Scan for the cell matching the given text and deliver its (X, Y) coordinate at center. 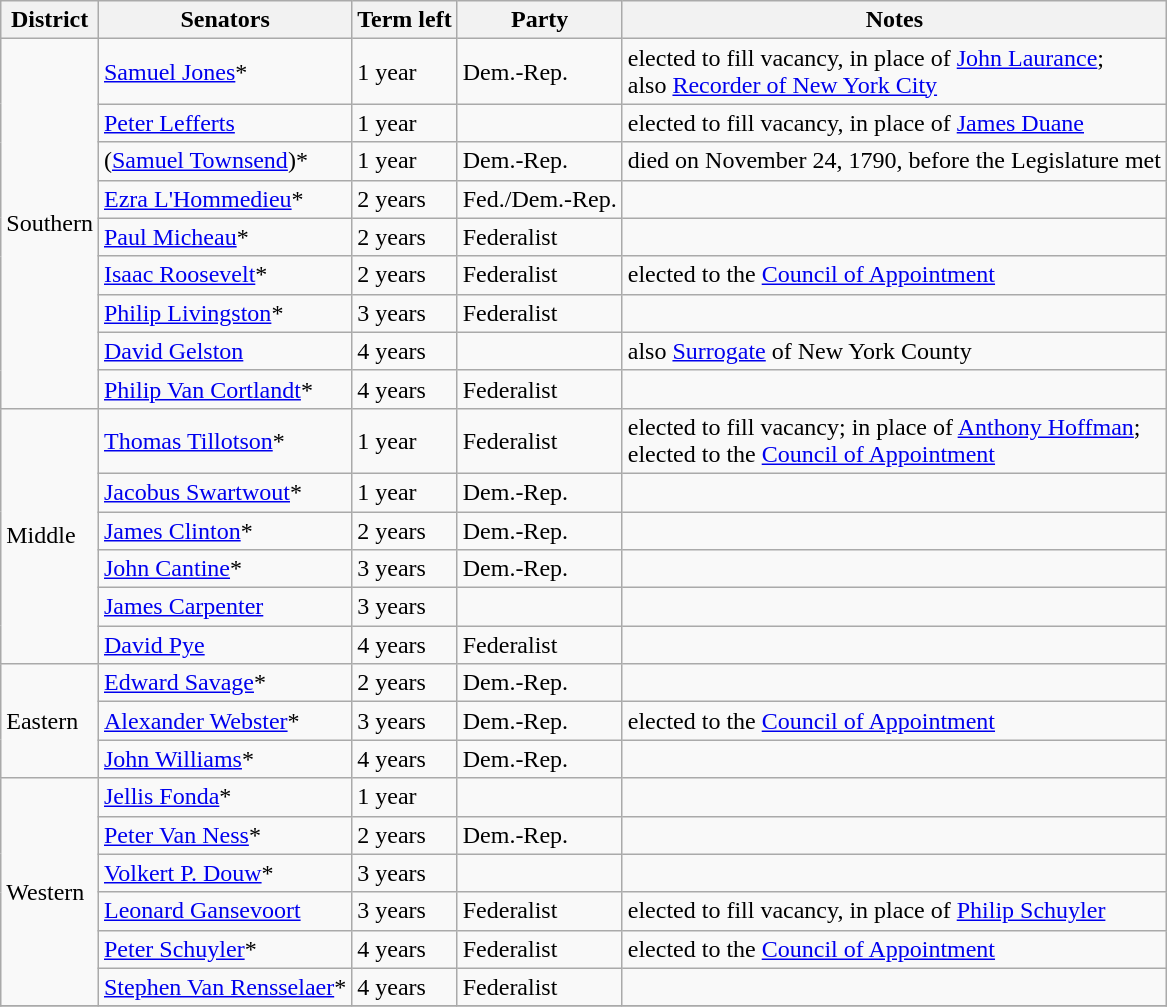
Southern (50, 224)
Party (540, 20)
James Clinton* (224, 531)
Stephen Van Rensselaer* (224, 987)
Isaac Roosevelt* (224, 275)
(Samuel Townsend)* (224, 161)
Alexander Webster* (224, 721)
James Carpenter (224, 607)
David Pye (224, 645)
also Surrogate of New York County (894, 351)
Volkert P. Douw* (224, 873)
Term left (404, 20)
Samuel Jones* (224, 72)
Senators (224, 20)
Middle (50, 536)
died on November 24, 1790, before the Legislature met (894, 161)
Jacobus Swartwout* (224, 492)
David Gelston (224, 351)
Paul Micheau* (224, 237)
District (50, 20)
Western (50, 892)
Peter Schuyler* (224, 949)
Jellis Fonda* (224, 797)
elected to fill vacancy, in place of James Duane (894, 123)
Leonard Gansevoort (224, 911)
Fed./Dem.-Rep. (540, 199)
Ezra L'Hommedieu* (224, 199)
Peter Van Ness* (224, 835)
elected to fill vacancy, in place of Philip Schuyler (894, 911)
John Cantine* (224, 569)
elected to fill vacancy; in place of Anthony Hoffman; elected to the Council of Appointment (894, 440)
Thomas Tillotson* (224, 440)
Philip Van Cortlandt* (224, 389)
Peter Lefferts (224, 123)
Edward Savage* (224, 683)
Eastern (50, 721)
Philip Livingston* (224, 313)
John Williams* (224, 759)
elected to fill vacancy, in place of John Laurance; also Recorder of New York City (894, 72)
Notes (894, 20)
